Locate the cell with the specified text and output its [x, y] center coordinate. 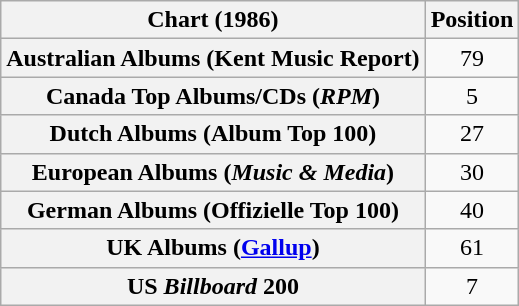
27 [472, 134]
61 [472, 248]
40 [472, 210]
UK Albums (Gallup) [213, 248]
European Albums (Music & Media) [213, 172]
German Albums (Offizielle Top 100) [213, 210]
79 [472, 58]
30 [472, 172]
Australian Albums (Kent Music Report) [213, 58]
Dutch Albums (Album Top 100) [213, 134]
Canada Top Albums/CDs (RPM) [213, 96]
5 [472, 96]
US Billboard 200 [213, 286]
7 [472, 286]
Chart (1986) [213, 20]
Position [472, 20]
